Provide the (x, y) coordinate of the cell's center where the given text is located.  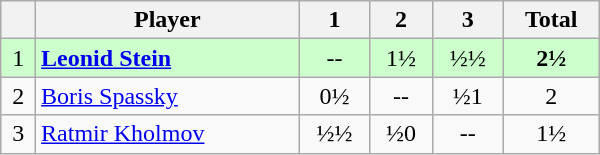
Player (168, 20)
2½ (551, 58)
Ratmir Kholmov (168, 134)
Boris Spassky (168, 96)
Total (551, 20)
0½ (334, 96)
Leonid Stein (168, 58)
½1 (468, 96)
½0 (401, 134)
